Return the [X, Y] coordinate for the center point of the cell that contains the specified text.  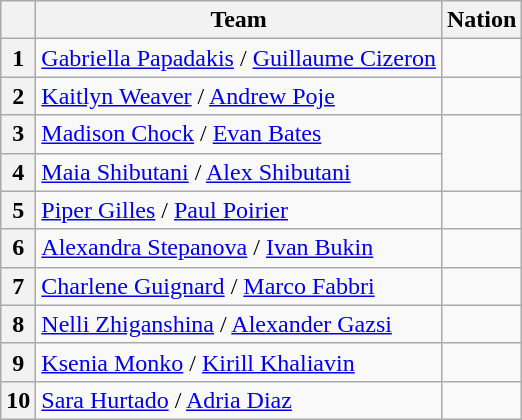
Alexandra Stepanova / Ivan Bukin [239, 248]
Madison Chock / Evan Bates [239, 134]
Piper Gilles / Paul Poirier [239, 210]
7 [18, 286]
3 [18, 134]
Nelli Zhiganshina / Alexander Gazsi [239, 324]
2 [18, 96]
Sara Hurtado / Adria Diaz [239, 400]
Charlene Guignard / Marco Fabbri [239, 286]
Team [239, 20]
1 [18, 58]
10 [18, 400]
Maia Shibutani / Alex Shibutani [239, 172]
Gabriella Papadakis / Guillaume Cizeron [239, 58]
4 [18, 172]
9 [18, 362]
Kaitlyn Weaver / Andrew Poje [239, 96]
Nation [481, 20]
Ksenia Monko / Kirill Khaliavin [239, 362]
8 [18, 324]
5 [18, 210]
6 [18, 248]
